Output the [x, y] coordinate of the center of the cell containing the given text.  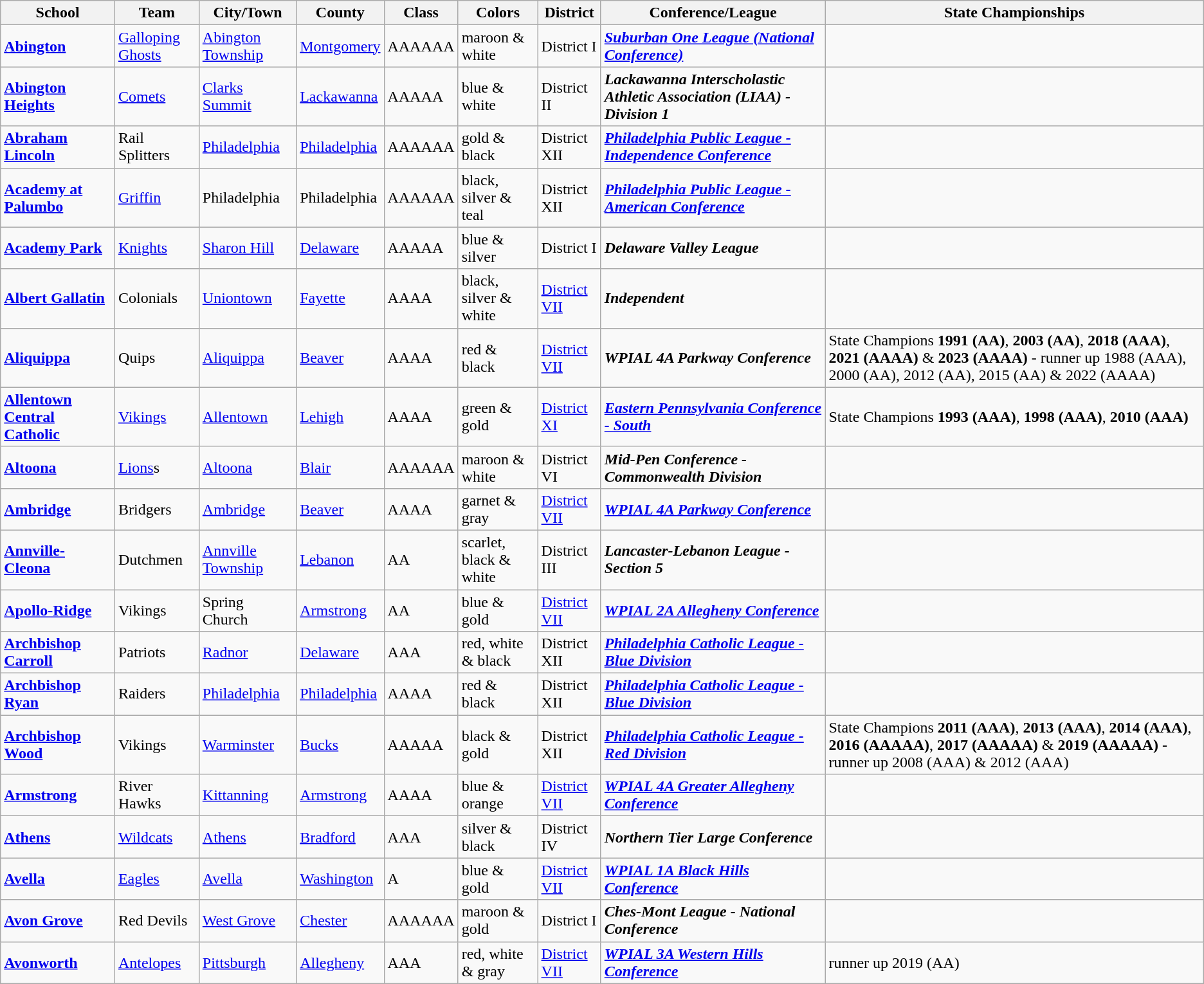
Allentown Central Catholic [58, 417]
Albert Gallatin [58, 298]
Wildcats [157, 837]
Colonials [157, 298]
Apollo-Ridge [58, 610]
District III [569, 560]
Suburban One League (National Conference) [713, 46]
Knights [157, 248]
A [421, 879]
State Champions 1993 (AAA), 1998 (AAA), 2010 (AAA) [1014, 417]
Washington [340, 879]
WPIAL 2A Allegheny Conference [713, 610]
Spring Church [247, 610]
Blair [340, 467]
Ches-Mont League - National Conference [713, 921]
Archbishop Carroll [58, 652]
Academy at Palumbo [58, 197]
blue & orange [498, 795]
Eagles [157, 879]
Abington Heights [58, 96]
Sharon Hill [247, 248]
Rail Splitters [157, 147]
Annville Township [247, 560]
Abington Township [247, 46]
River Hawks [157, 795]
District IV [569, 837]
Class [421, 13]
State Champions 2011 (AAA), 2013 (AAA), 2014 (AAA), 2016 (AAAAA), 2017 (AAAAA) & 2019 (AAAAA) - runner up 2008 (AAA) & 2012 (AAA) [1014, 745]
Philadelphia Public League - American Conference [713, 197]
black, silver & white [498, 298]
Team [157, 13]
Bucks [340, 745]
State Championships [1014, 13]
Lionss [157, 467]
Lebanon [340, 560]
silver & black [498, 837]
Archbishop Wood [58, 745]
Delaware Valley League [713, 248]
Bradford [340, 837]
State Champions 1991 (AA), 2003 (AA), 2018 (AAA), 2021 (AAAA) & 2023 (AAAA) - runner up 1988 (AAA), 2000 (AA), 2012 (AA), 2015 (AA) & 2022 (AAAA) [1014, 358]
Mid-Pen Conference - Commonwealth Division [713, 467]
Radnor [247, 652]
red, white & gray [498, 962]
Pittsburgh [247, 962]
Chester [340, 921]
County [340, 13]
Lackawanna [340, 96]
black, silver & teal [498, 197]
Allegheny [340, 962]
Bridgers [157, 509]
Lehigh [340, 417]
WPIAL 4A Greater Allegheny Conference [713, 795]
garnet & gray [498, 509]
red, white & black [498, 652]
Red Devils [157, 921]
gold & black [498, 147]
Uniontown [247, 298]
blue & white [498, 96]
West Grove [247, 921]
Philadelphia Public League - Independence Conference [713, 147]
Lancaster-Lebanon League - Section 5 [713, 560]
Warminster [247, 745]
Northern Tier Large Conference [713, 837]
scarlet, black & white [498, 560]
Fayette [340, 298]
City/Town [247, 13]
Archbishop Ryan [58, 695]
Abraham Lincoln [58, 147]
Clarks Summit [247, 96]
District XI [569, 417]
green & gold [498, 417]
Avonworth [58, 962]
Annville-Cleona [58, 560]
blue & silver [498, 248]
Avon Grove [58, 921]
Griffin [157, 197]
Antelopes [157, 962]
Dutchmen [157, 560]
Lackawanna Interscholastic Athletic Association (LIAA) - Division 1 [713, 96]
runner up 2019 (AA) [1014, 962]
Raiders [157, 695]
Abington [58, 46]
District [569, 13]
maroon & gold [498, 921]
Kittanning [247, 795]
Allentown [247, 417]
Quips [157, 358]
Conference/League [713, 13]
Galloping Ghosts [157, 46]
black & gold [498, 745]
Patriots [157, 652]
Independent [713, 298]
School [58, 13]
Colors [498, 13]
Montgomery [340, 46]
WPIAL 3A Western Hills Conference [713, 962]
Comets [157, 96]
District VI [569, 467]
Philadelphia Catholic League - Red Division [713, 745]
Eastern Pennsylvania Conference - South [713, 417]
Academy Park [58, 248]
WPIAL 1A Black Hills Conference [713, 879]
District II [569, 96]
